Return (X, Y) of the center of cell containing provided text 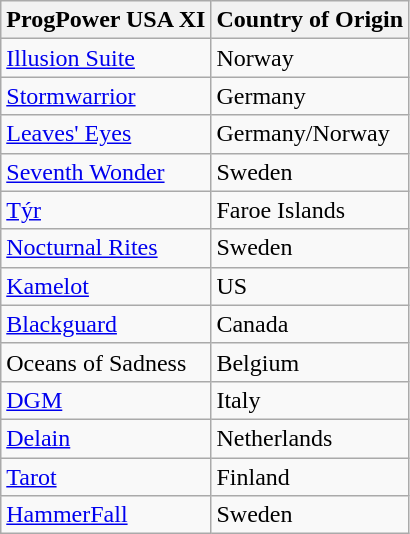
Netherlands (310, 438)
Týr (106, 210)
Delain (106, 438)
Seventh Wonder (106, 172)
HammerFall (106, 515)
Italy (310, 400)
US (310, 286)
Illusion Suite (106, 58)
ProgPower USA XI (106, 20)
Nocturnal Rites (106, 248)
Norway (310, 58)
DGM (106, 400)
Germany/Norway (310, 134)
Blackguard (106, 324)
Canada (310, 324)
Leaves' Eyes (106, 134)
Stormwarrior (106, 96)
Belgium (310, 362)
Finland (310, 477)
Tarot (106, 477)
Kamelot (106, 286)
Country of Origin (310, 20)
Faroe Islands (310, 210)
Oceans of Sadness (106, 362)
Germany (310, 96)
